Search for the cell housing the specified text and yield its (X, Y) center coordinate. 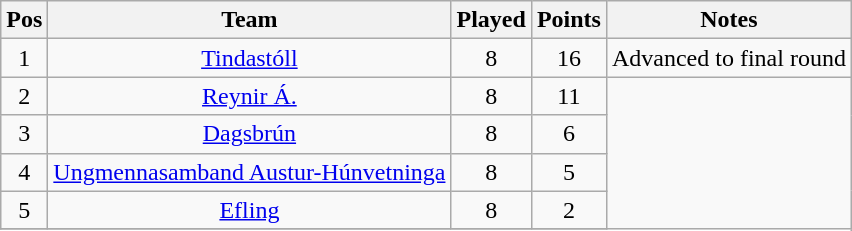
11 (568, 96)
Notes (728, 20)
16 (568, 58)
Team (250, 20)
Pos (24, 20)
Points (568, 20)
Advanced to final round (728, 58)
3 (24, 134)
Ungmennasamband Austur-Húnvetninga (250, 172)
Tindastóll (250, 58)
Efling (250, 210)
6 (568, 134)
4 (24, 172)
Dagsbrún (250, 134)
1 (24, 58)
Played (491, 20)
Reynir Á. (250, 96)
